For the text-containing cell, return its midpoint in [X, Y] coordinate format. 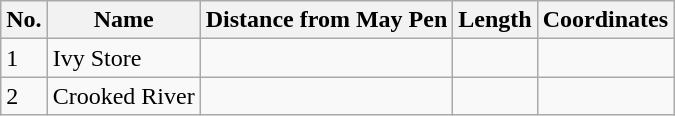
Distance from May Pen [326, 20]
No. [24, 20]
Name [124, 20]
Ivy Store [124, 58]
1 [24, 58]
Length [495, 20]
Coordinates [605, 20]
Crooked River [124, 96]
2 [24, 96]
